Locate the cell with the specified text and output its [x, y] center coordinate. 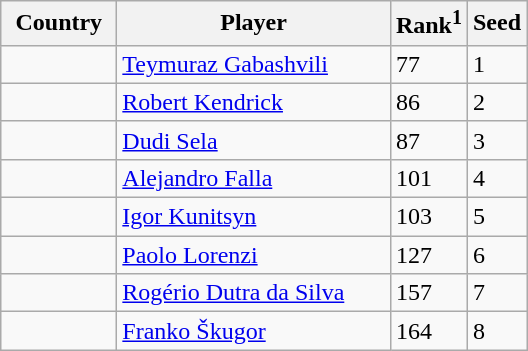
3 [496, 140]
Rank1 [428, 24]
164 [428, 331]
Player [254, 24]
86 [428, 102]
2 [496, 102]
127 [428, 255]
Paolo Lorenzi [254, 255]
101 [428, 178]
77 [428, 64]
7 [496, 293]
Teymuraz Gabashvili [254, 64]
103 [428, 217]
1 [496, 64]
Robert Kendrick [254, 102]
157 [428, 293]
Country [59, 24]
87 [428, 140]
Franko Škugor [254, 331]
Alejandro Falla [254, 178]
8 [496, 331]
Dudi Sela [254, 140]
Igor Kunitsyn [254, 217]
4 [496, 178]
Rogério Dutra da Silva [254, 293]
5 [496, 217]
6 [496, 255]
Seed [496, 24]
